Locate the cell with the specified text and output its [x, y] center coordinate. 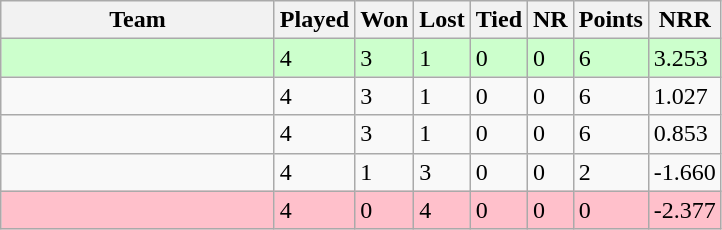
NR [551, 20]
Points [610, 20]
Played [314, 20]
Team [138, 20]
Lost [442, 20]
Won [384, 20]
Tied [498, 20]
3.253 [684, 58]
2 [610, 172]
1.027 [684, 96]
NRR [684, 20]
-2.377 [684, 210]
-1.660 [684, 172]
0.853 [684, 134]
